Find where the given text appears and provide that cell's center as [x, y] coordinate. 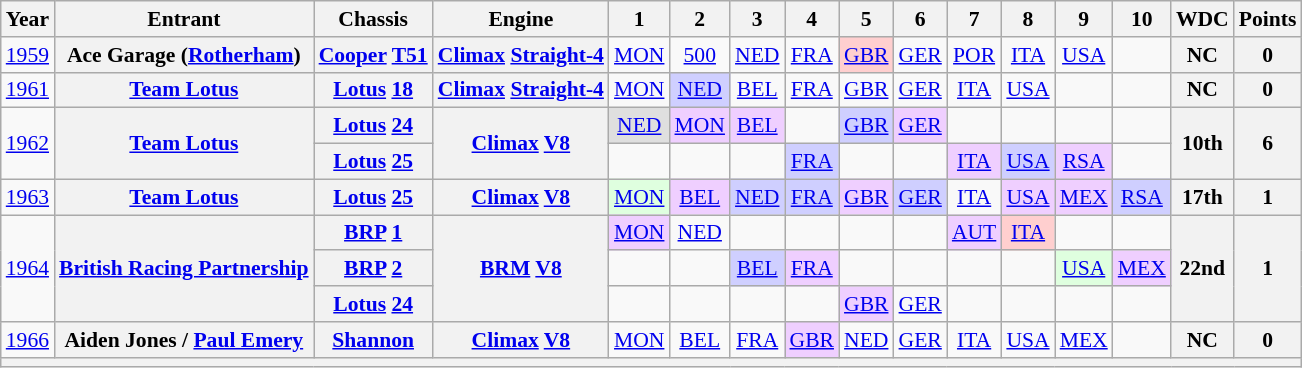
17th [1202, 197]
3 [757, 19]
Entrant [184, 19]
500 [700, 55]
7 [974, 19]
BRP 1 [374, 233]
BRM V8 [521, 268]
Year [28, 19]
4 [812, 19]
Lotus 18 [374, 90]
Ace Garage (Rotherham) [184, 55]
Chassis [374, 19]
5 [866, 19]
1959 [28, 55]
1963 [28, 197]
AUT [974, 233]
1966 [28, 340]
Shannon [374, 340]
9 [1084, 19]
8 [1028, 19]
Engine [521, 19]
WDC [1202, 19]
1961 [28, 90]
Aiden Jones / Paul Emery [184, 340]
Cooper T51 [374, 55]
22nd [1202, 268]
10 [1142, 19]
2 [700, 19]
1964 [28, 268]
BRP 2 [374, 269]
British Racing Partnership [184, 268]
10th [1202, 144]
POR [974, 55]
1962 [28, 144]
Points [1268, 19]
